Detect which cell encompasses the target text, then output its [x, y] center coordinate. 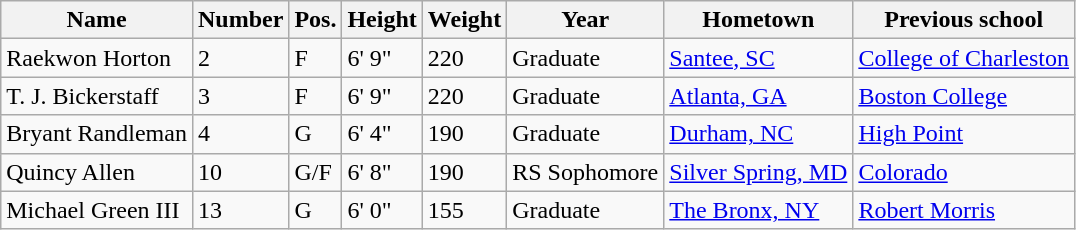
Michael Green III [97, 210]
10 [240, 172]
RS Sophomore [586, 172]
Year [586, 20]
College of Charleston [964, 58]
Santee, SC [758, 58]
Boston College [964, 96]
2 [240, 58]
Number [240, 20]
Colorado [964, 172]
6' 8" [382, 172]
Pos. [316, 20]
T. J. Bickerstaff [97, 96]
Quincy Allen [97, 172]
4 [240, 134]
Weight [464, 20]
13 [240, 210]
Robert Morris [964, 210]
The Bronx, NY [758, 210]
G/F [316, 172]
Previous school [964, 20]
Name [97, 20]
3 [240, 96]
Raekwon Horton [97, 58]
Durham, NC [758, 134]
Height [382, 20]
6' 0" [382, 210]
Silver Spring, MD [758, 172]
High Point [964, 134]
Hometown [758, 20]
155 [464, 210]
Bryant Randleman [97, 134]
Atlanta, GA [758, 96]
6' 4" [382, 134]
